Scan for the cell matching the given text and deliver its [x, y] coordinate at center. 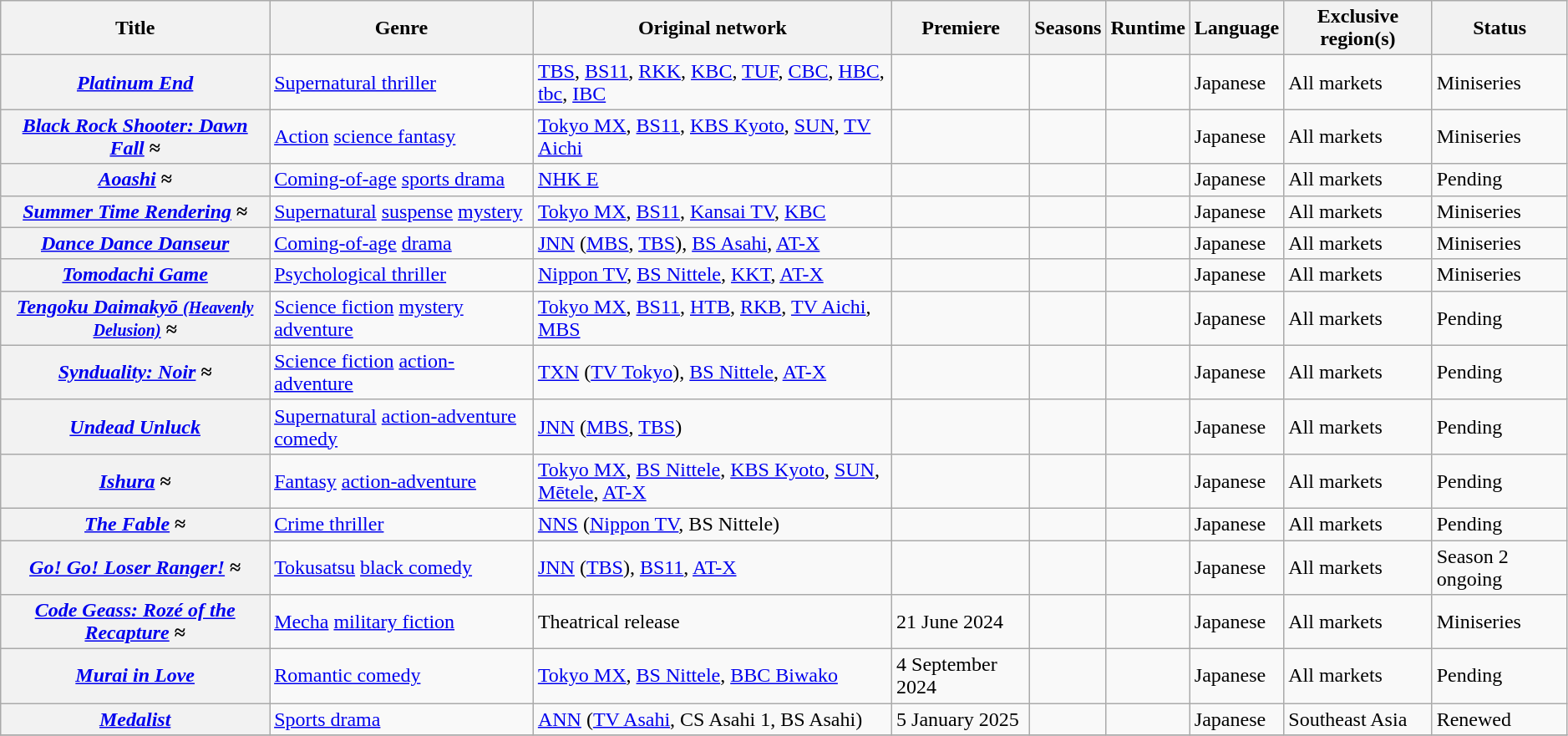
Exclusive region(s) [1358, 28]
Coming-of-age drama [402, 243]
NHK E [712, 180]
5 January 2025 [961, 719]
Tomodachi Game [135, 275]
Status [1499, 28]
Supernatural thriller [402, 82]
Coming-of-age sports drama [402, 180]
Medalist [135, 719]
JNN (MBS, TBS), BS Asahi, AT-X [712, 243]
Original network [712, 28]
Tokyo MX, BS11, KBS Kyoto, SUN, TV Aichi [712, 137]
Theatrical release [712, 622]
The Fable ≈ [135, 524]
JNN (TBS), BS11, AT-X [712, 566]
Tokyo MX, BS Nittele, KBS Kyoto, SUN, Mētele, AT-X [712, 481]
Synduality: Noir ≈ [135, 373]
Language [1236, 28]
Supernatural action-adventure comedy [402, 426]
21 June 2024 [961, 622]
Romantic comedy [402, 677]
Aoashi ≈ [135, 180]
Psychological thriller [402, 275]
Ishura ≈ [135, 481]
Go! Go! Loser Ranger! ≈ [135, 566]
Tokyo MX, BS Nittele, BBC Biwako [712, 677]
Supernatural suspense mystery [402, 211]
Genre [402, 28]
Tokyo MX, BS11, Kansai TV, KBC [712, 211]
Seasons [1068, 28]
TXN (TV Tokyo), BS Nittele, AT-X [712, 373]
4 September 2024 [961, 677]
Title [135, 28]
Action science fantasy [402, 137]
Tokyo MX, BS11, HTB, RKB, TV Aichi, MBS [712, 317]
Season 2 ongoing [1499, 566]
Murai in Love [135, 677]
JNN (MBS, TBS) [712, 426]
Mecha military fiction [402, 622]
Fantasy action-adventure [402, 481]
Black Rock Shooter: Dawn Fall ≈ [135, 137]
ANN (TV Asahi, CS Asahi 1, BS Asahi) [712, 719]
NNS (Nippon TV, BS Nittele) [712, 524]
TBS, BS11, RKK, KBC, TUF, CBC, HBC, tbc, IBC [712, 82]
Renewed [1499, 719]
Tengoku Daimakyō (Heavenly Delusion) ≈ [135, 317]
Science fiction action-adventure [402, 373]
Dance Dance Danseur [135, 243]
Tokusatsu black comedy [402, 566]
Premiere [961, 28]
Code Geass: Rozé of the Recapture ≈ [135, 622]
Southeast Asia [1358, 719]
Summer Time Rendering ≈ [135, 211]
Sports drama [402, 719]
Platinum End [135, 82]
Science fiction mystery adventure [402, 317]
Nippon TV, BS Nittele, KKT, AT-X [712, 275]
Crime thriller [402, 524]
Runtime [1148, 28]
Undead Unluck [135, 426]
